Find where the given text appears and provide that cell's center as (X, Y) coordinate. 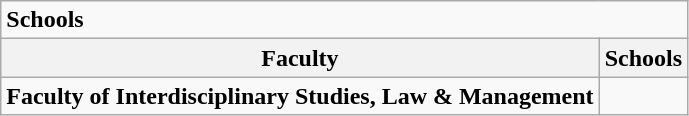
Faculty of Interdisciplinary Studies, Law & Management (300, 96)
Faculty (300, 58)
